Return (X, Y) of the center of cell containing provided text 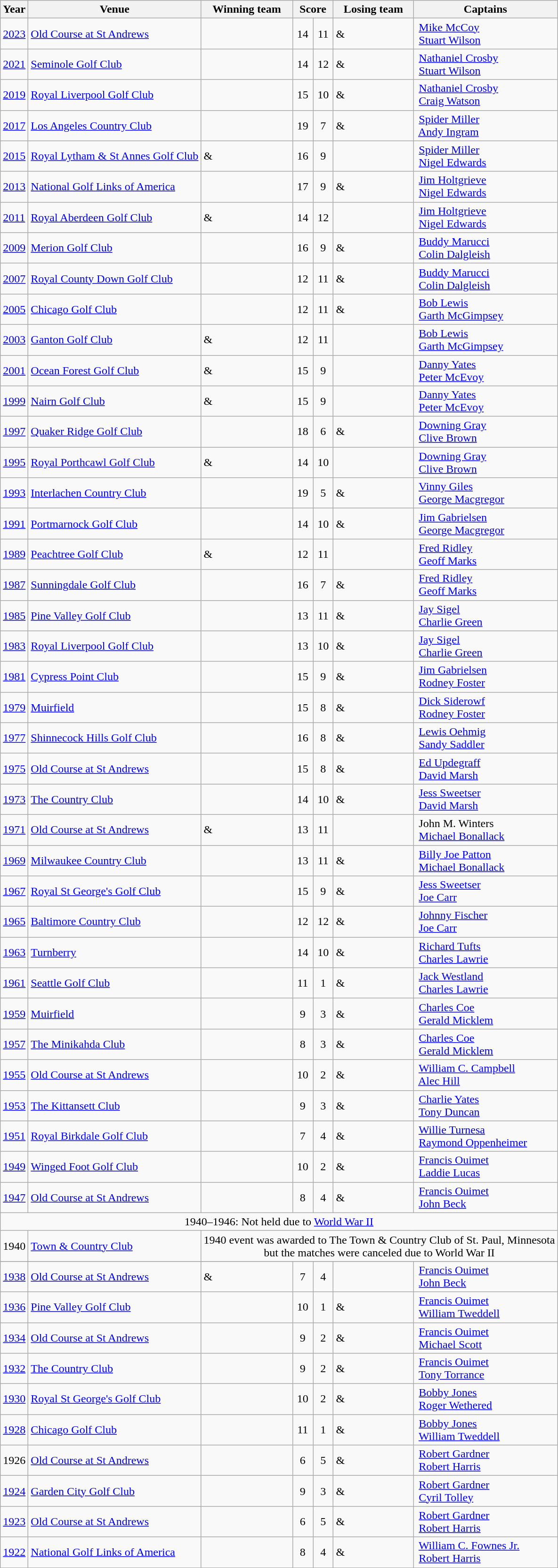
William C. Fownes Jr. Robert Harris (485, 1552)
Lewis Oehmig Sandy Saddler (485, 738)
1959 (14, 1014)
2007 (14, 279)
1971 (14, 829)
Year (14, 9)
Quaker Ridge Golf Club (115, 432)
The Kittansett Club (115, 1105)
Cypress Point Club (115, 677)
2011 (14, 217)
Nairn Golf Club (115, 401)
Ed Updegraff David Marsh (485, 768)
Robert Gardner Cyril Tolley (485, 1491)
Jack Westland Charles Lawrie (485, 983)
1923 (14, 1521)
Los Angeles Country Club (115, 125)
2001 (14, 370)
1961 (14, 983)
Spider Miller Andy Ingram (485, 125)
2003 (14, 340)
Willie Turnesa Raymond Oppenheimer (485, 1136)
1999 (14, 401)
1983 (14, 646)
1965 (14, 922)
Jim Gabrielsen Rodney Foster (485, 677)
1987 (14, 585)
1928 (14, 1430)
1989 (14, 555)
Seminole Golf Club (115, 64)
Vinny Giles George Macgregor (485, 493)
1930 (14, 1399)
Bobby Jones William Tweddell (485, 1430)
Dick Siderowf Rodney Foster (485, 707)
1951 (14, 1136)
1997 (14, 432)
1963 (14, 953)
2013 (14, 186)
1949 (14, 1166)
The Minikahda Club (115, 1044)
2023 (14, 34)
1940–1946: Not held due to World War II (279, 1222)
Losing team (373, 9)
Garden City Golf Club (115, 1491)
Seattle Golf Club (115, 983)
Jess Sweetser David Marsh (485, 799)
1973 (14, 799)
1995 (14, 462)
Venue (115, 9)
Sunningdale Golf Club (115, 585)
William C. Campbell Alec Hill (485, 1075)
17 (302, 186)
1993 (14, 493)
Johnny Fischer Joe Carr (485, 922)
1977 (14, 738)
Interlachen Country Club (115, 493)
1957 (14, 1044)
Score (313, 9)
Town & Country Club (115, 1246)
Ocean Forest Golf Club (115, 370)
Mike McCoy Stuart Wilson (485, 34)
2021 (14, 64)
Royal County Down Golf Club (115, 279)
1926 (14, 1460)
2005 (14, 309)
Nathaniel Crosby Stuart Wilson (485, 64)
1991 (14, 523)
1969 (14, 860)
18 (302, 432)
Winning team (247, 9)
2015 (14, 156)
Merion Golf Club (115, 248)
Jess Sweetser Joe Carr (485, 892)
Turnberry (115, 953)
2009 (14, 248)
Francis Ouimet Laddie Lucas (485, 1166)
John M. Winters Michael Bonallack (485, 829)
Portmarnock Golf Club (115, 523)
1936 (14, 1307)
Baltimore Country Club (115, 922)
1979 (14, 707)
1940 (14, 1246)
Nathaniel Crosby Craig Watson (485, 95)
1955 (14, 1075)
Royal Porthcawl Golf Club (115, 462)
Winged Foot Golf Club (115, 1166)
Royal Aberdeen Golf Club (115, 217)
1938 (14, 1277)
2019 (14, 95)
1967 (14, 892)
1932 (14, 1369)
Francis Ouimet William Tweddell (485, 1307)
Francis Ouimet Michael Scott (485, 1338)
Ganton Golf Club (115, 340)
1985 (14, 616)
Spider Miller Nigel Edwards (485, 156)
1975 (14, 768)
Billy Joe Patton Michael Bonallack (485, 860)
Shinnecock Hills Golf Club (115, 738)
1924 (14, 1491)
Milwaukee Country Club (115, 860)
1922 (14, 1552)
1934 (14, 1338)
Peachtree Golf Club (115, 555)
Captains (485, 9)
1940 event was awarded to The Town & Country Club of St. Paul, Minnesotabut the matches were canceled due to World War II (380, 1246)
1947 (14, 1198)
Jim Gabrielsen George Macgregor (485, 523)
Royal Lytham & St Annes Golf Club (115, 156)
Bobby Jones Roger Wethered (485, 1399)
1953 (14, 1105)
Charlie Yates Tony Duncan (485, 1105)
Richard Tufts Charles Lawrie (485, 953)
2017 (14, 125)
1981 (14, 677)
Royal Birkdale Golf Club (115, 1136)
Francis Ouimet Tony Torrance (485, 1369)
